Find where the given text appears and provide that cell's center as [x, y] coordinate. 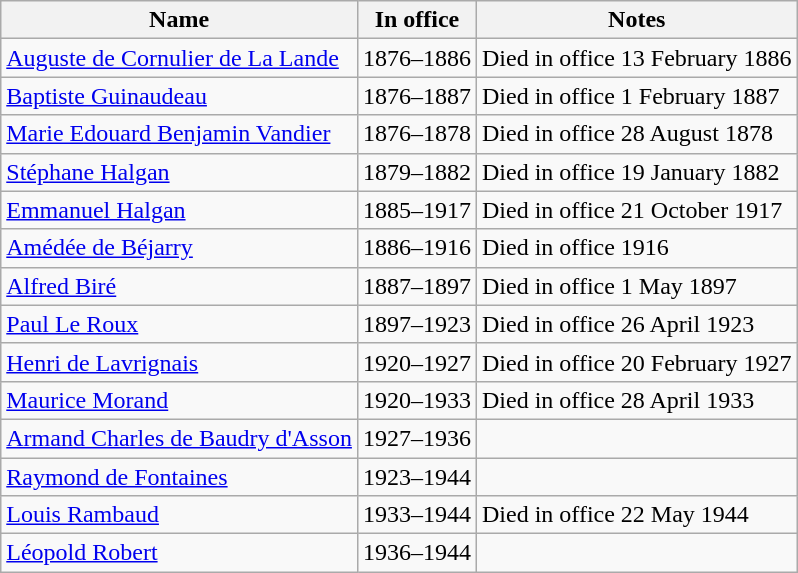
Armand Charles de Baudry d'Asson [180, 438]
Died in office 1 May 1897 [636, 286]
Louis Rambaud [180, 515]
Henri de Lavrignais [180, 362]
1923–1944 [416, 477]
Died in office 19 January 1882 [636, 172]
Died in office 20 February 1927 [636, 362]
Died in office 13 February 1886 [636, 58]
1886–1916 [416, 248]
Baptiste Guinaudeau [180, 96]
Died in office 22 May 1944 [636, 515]
Died in office 21 October 1917 [636, 210]
Died in office 1 February 1887 [636, 96]
Died in office 28 August 1878 [636, 134]
Amédée de Béjarry [180, 248]
1876–1887 [416, 96]
1920–1927 [416, 362]
Name [180, 20]
Marie Edouard Benjamin Vandier [180, 134]
Auguste de Cornulier de La Lande [180, 58]
1876–1878 [416, 134]
In office [416, 20]
1885–1917 [416, 210]
Died in office 28 April 1933 [636, 400]
Died in office 1916 [636, 248]
Alfred Biré [180, 286]
Paul Le Roux [180, 324]
Stéphane Halgan [180, 172]
1876–1886 [416, 58]
1887–1897 [416, 286]
Notes [636, 20]
1933–1944 [416, 515]
Léopold Robert [180, 553]
Died in office 26 April 1923 [636, 324]
1897–1923 [416, 324]
Raymond de Fontaines [180, 477]
1936–1944 [416, 553]
1879–1882 [416, 172]
1927–1936 [416, 438]
Maurice Morand [180, 400]
1920–1933 [416, 400]
Emmanuel Halgan [180, 210]
